Scan for the cell matching the given text and deliver its [x, y] coordinate at center. 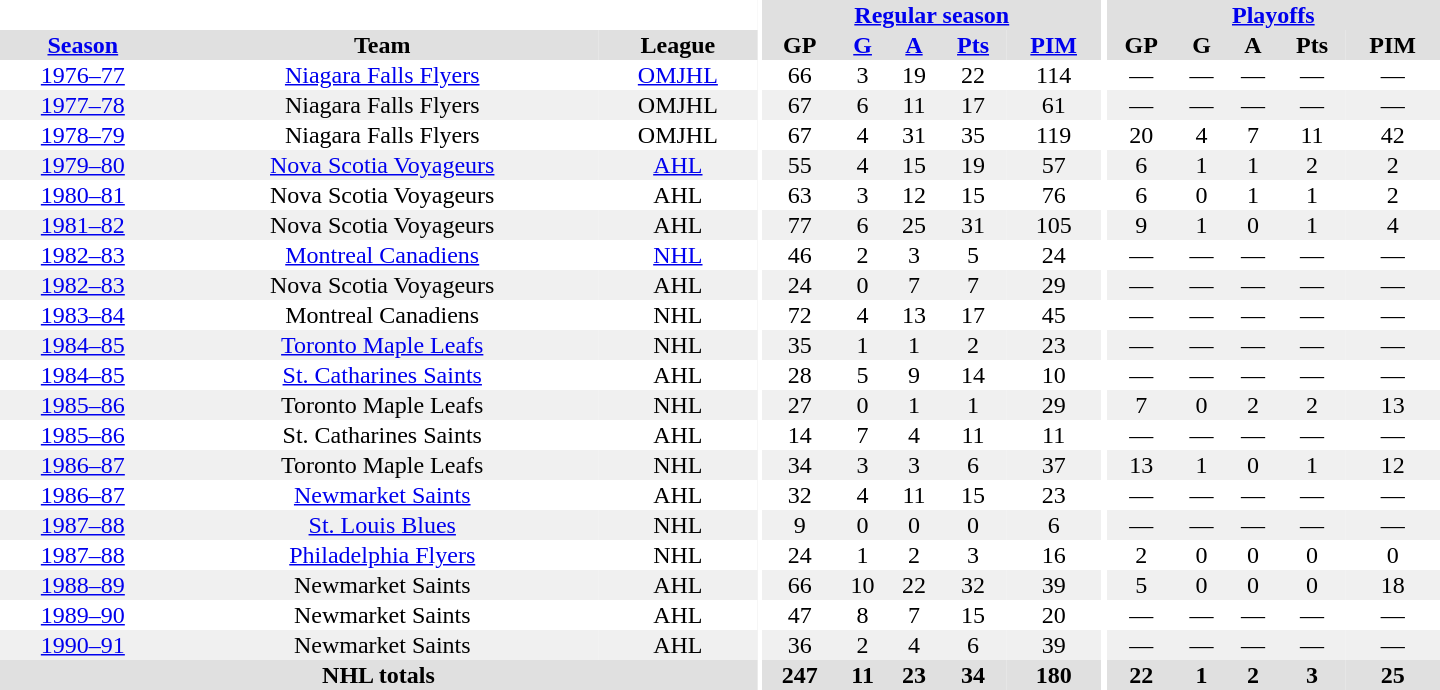
18 [1392, 585]
55 [800, 165]
36 [800, 645]
St. Louis Blues [382, 525]
119 [1054, 135]
1990–91 [83, 645]
61 [1054, 105]
47 [800, 615]
77 [800, 225]
1989–90 [83, 615]
114 [1054, 75]
16 [1054, 555]
72 [800, 315]
37 [1054, 465]
247 [800, 675]
46 [800, 255]
Regular season [932, 15]
1981–82 [83, 225]
1979–80 [83, 165]
45 [1054, 315]
1977–78 [83, 105]
180 [1054, 675]
1980–81 [83, 195]
League [678, 45]
63 [800, 195]
76 [1054, 195]
105 [1054, 225]
1978–79 [83, 135]
57 [1054, 165]
Season [83, 45]
NHL totals [378, 675]
1976–77 [83, 75]
28 [800, 375]
Playoffs [1274, 15]
42 [1392, 135]
1988–89 [83, 585]
Philadelphia Flyers [382, 555]
Team [382, 45]
27 [800, 405]
8 [862, 615]
1983–84 [83, 315]
